For the text-containing cell, return its midpoint in (x, y) coordinate format. 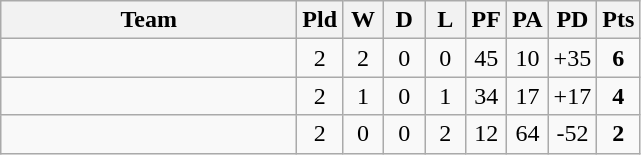
D (404, 20)
45 (486, 58)
Pts (618, 20)
6 (618, 58)
+35 (572, 58)
34 (486, 96)
PA (528, 20)
PF (486, 20)
12 (486, 134)
Pld (320, 20)
17 (528, 96)
PD (572, 20)
Team (149, 20)
4 (618, 96)
-52 (572, 134)
W (364, 20)
L (446, 20)
+17 (572, 96)
10 (528, 58)
64 (528, 134)
